Find where the given text appears and provide that cell's center as [X, Y] coordinate. 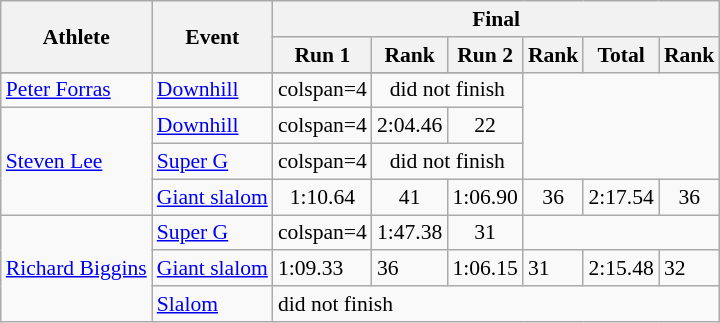
Event [212, 36]
32 [690, 269]
2:15.48 [620, 269]
1:10.64 [322, 197]
1:06.15 [484, 269]
1:47.38 [410, 233]
Peter Forras [76, 90]
2:17.54 [620, 197]
Steven Lee [76, 162]
41 [410, 197]
1:06.90 [484, 197]
Athlete [76, 36]
Total [620, 55]
Final [496, 19]
Run 2 [484, 55]
1:09.33 [322, 269]
Run 1 [322, 55]
Richard Biggins [76, 268]
2:04.46 [410, 126]
22 [484, 126]
Slalom [212, 304]
